For the text-containing cell, return its midpoint in (X, Y) coordinate format. 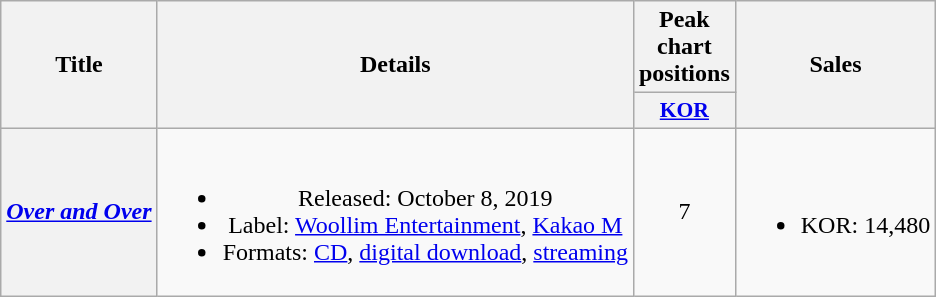
Peak chart positions (684, 47)
Over and Over (79, 212)
Released: October 8, 2019Label: Woollim Entertainment, Kakao MFormats: CD, digital download, streaming (395, 212)
Sales (835, 65)
KOR: 14,480 (835, 212)
Details (395, 65)
7 (684, 212)
KOR (684, 111)
Title (79, 65)
